Determine the [x, y] coordinate at the center of the cell enclosing the given text.  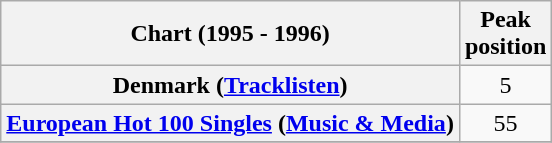
55 [505, 123]
European Hot 100 Singles (Music & Media) [230, 123]
Denmark (Tracklisten) [230, 85]
Peakposition [505, 34]
Chart (1995 - 1996) [230, 34]
5 [505, 85]
